Provide the (X, Y) coordinate of the cell's center where the given text is located.  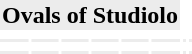
Ovals of Studiolo (90, 15)
